Provide the (X, Y) coordinate of the cell's center where the given text is located.  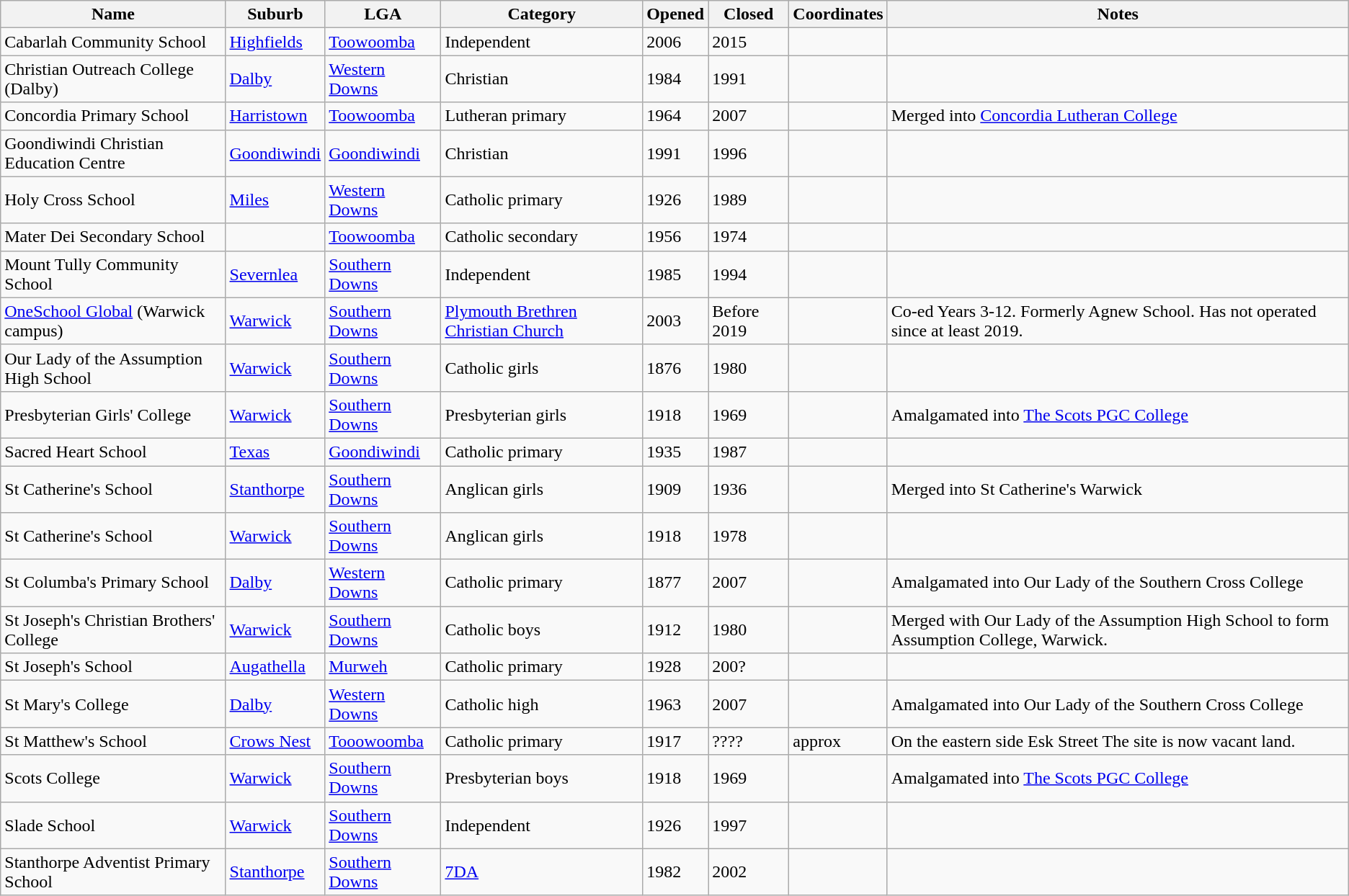
Severnlea (275, 274)
1917 (676, 741)
1876 (676, 367)
Presbyterian boys (542, 778)
7DA (542, 872)
Mater Dei Secondary School (113, 237)
Cabarlah Community School (113, 42)
200? (749, 667)
Murweh (383, 667)
Harristown (275, 116)
1928 (676, 667)
On the eastern side Esk Street The site is now vacant land. (1118, 741)
1909 (676, 488)
St Mary's College (113, 704)
2006 (676, 42)
St Joseph's Christian Brothers' College (113, 630)
St Columba's Primary School (113, 583)
1978 (749, 536)
Scots College (113, 778)
1912 (676, 630)
Highfields (275, 42)
Category (542, 14)
Catholic girls (542, 367)
Notes (1118, 14)
LGA (383, 14)
Miles (275, 200)
1994 (749, 274)
Catholic secondary (542, 237)
1877 (676, 583)
2015 (749, 42)
Tooowoomba (383, 741)
Catholic high (542, 704)
1982 (676, 872)
Concordia Primary School (113, 116)
Goondiwindi Christian Education Centre (113, 153)
1985 (676, 274)
1964 (676, 116)
Coordinates (838, 14)
Sacred Heart School (113, 452)
Lutheran primary (542, 116)
Opened (676, 14)
1989 (749, 200)
1974 (749, 237)
Closed (749, 14)
Slade School (113, 825)
1963 (676, 704)
Presbyterian Girls' College (113, 415)
Mount Tully Community School (113, 274)
Presbyterian girls (542, 415)
Merged into St Catherine's Warwick (1118, 488)
Co-ed Years 3-12. Formerly Agnew School. Has not operated since at least 2019. (1118, 321)
Augathella (275, 667)
1996 (749, 153)
St Matthew's School (113, 741)
OneSchool Global (Warwick campus) (113, 321)
1987 (749, 452)
Name (113, 14)
1936 (749, 488)
Merged into Concordia Lutheran College (1118, 116)
Plymouth Brethren Christian Church (542, 321)
1935 (676, 452)
1984 (676, 79)
Our Lady of the Assumption High School (113, 367)
2002 (749, 872)
approx (838, 741)
???? (749, 741)
1956 (676, 237)
Merged with Our Lady of the Assumption High School to form Assumption College, Warwick. (1118, 630)
Texas (275, 452)
Crows Nest (275, 741)
Christian Outreach College (Dalby) (113, 79)
2003 (676, 321)
Holy Cross School (113, 200)
Catholic boys (542, 630)
Before 2019 (749, 321)
Stanthorpe Adventist Primary School (113, 872)
St Joseph's School (113, 667)
1997 (749, 825)
Suburb (275, 14)
